Return [x, y] of the center of cell containing provided text 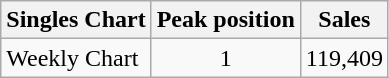
Singles Chart [76, 20]
1 [226, 58]
Weekly Chart [76, 58]
119,409 [344, 58]
Sales [344, 20]
Peak position [226, 20]
